Extract the [X, Y] coordinate from the center of the cell holding the provided text.  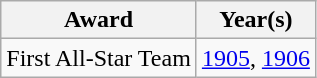
1905, 1906 [256, 58]
Year(s) [256, 20]
First All-Star Team [99, 58]
Award [99, 20]
